Return [X, Y] of the center of cell containing provided text 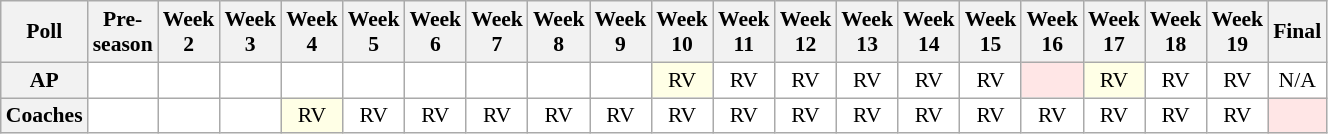
Week6 [435, 32]
Week18 [1176, 32]
Week19 [1237, 32]
Week2 [189, 32]
Week10 [682, 32]
Week4 [312, 32]
Week14 [929, 32]
Week9 [621, 32]
Week13 [867, 32]
Pre-season [123, 32]
Coaches [44, 116]
Week5 [374, 32]
Week8 [559, 32]
N/A [1297, 80]
Week15 [991, 32]
Week17 [1114, 32]
Week12 [806, 32]
Poll [44, 32]
AP [44, 80]
Week16 [1052, 32]
Week11 [744, 32]
Week3 [250, 32]
Week7 [497, 32]
Final [1297, 32]
